Extract the [x, y] coordinate from the center of the cell holding the provided text.  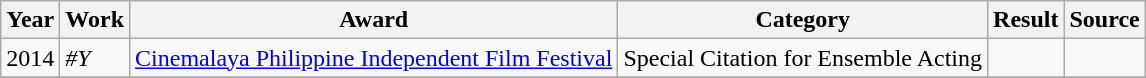
#Y [95, 58]
Result [1026, 20]
Special Citation for Ensemble Acting [803, 58]
Year [30, 20]
Award [374, 20]
Work [95, 20]
Source [1104, 20]
Cinemalaya Philippine Independent Film Festival [374, 58]
Category [803, 20]
2014 [30, 58]
